Identify which cell holds the provided text, then report its (x, y) central coordinate. 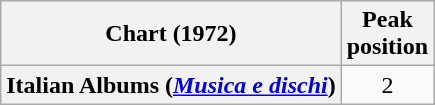
Italian Albums (Musica e dischi) (171, 85)
Chart (1972) (171, 34)
Peakposition (387, 34)
2 (387, 85)
